Capture the cell that displays the provided text and extract its (X, Y) central coordinate. 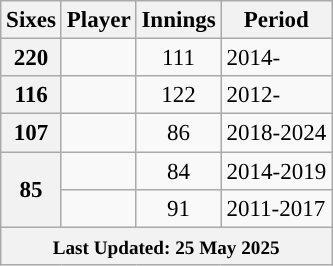
Sixes (32, 20)
Last Updated: 25 May 2025 (166, 246)
2018-2024 (276, 133)
84 (178, 171)
2014- (276, 58)
2011-2017 (276, 209)
107 (32, 133)
85 (32, 190)
86 (178, 133)
116 (32, 95)
2014-2019 (276, 171)
220 (32, 58)
2012- (276, 95)
91 (178, 209)
122 (178, 95)
Player (98, 20)
111 (178, 58)
Innings (178, 20)
Period (276, 20)
